Extract the [x, y] coordinate from the center of the cell holding the provided text.  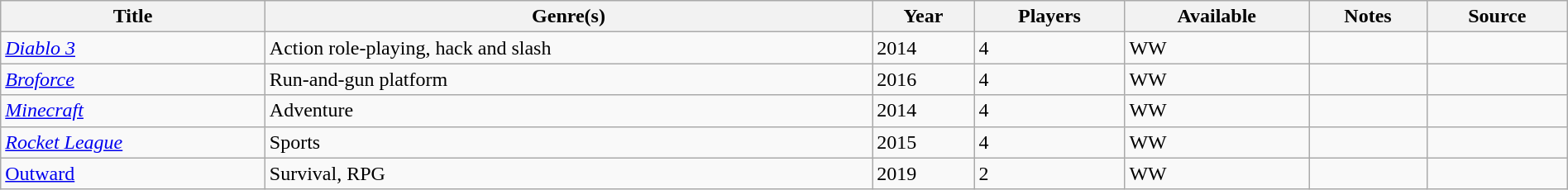
Year [923, 17]
Outward [133, 173]
Source [1497, 17]
Title [133, 17]
Sports [568, 142]
Adventure [568, 111]
Minecraft [133, 111]
Genre(s) [568, 17]
Diablo 3 [133, 48]
Players [1049, 17]
2 [1049, 173]
Rocket League [133, 142]
Survival, RPG [568, 173]
2019 [923, 173]
Available [1217, 17]
Broforce [133, 79]
Notes [1368, 17]
2016 [923, 79]
2015 [923, 142]
Run-and-gun platform [568, 79]
Action role-playing, hack and slash [568, 48]
